Detect which cell encompasses the target text, then output its (X, Y) center coordinate. 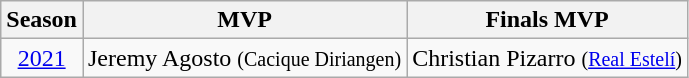
MVP (244, 20)
Christian Pizarro (Real Estelí) (548, 58)
2021 (42, 58)
Finals MVP (548, 20)
Jeremy Agosto (Cacique Diriangen) (244, 58)
Season (42, 20)
